Detect which cell encompasses the target text, then output its [X, Y] center coordinate. 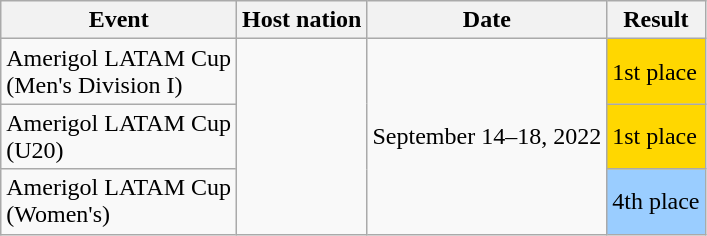
Host nation [302, 20]
Result [656, 20]
Event [119, 20]
September 14–18, 2022 [487, 136]
Amerigol LATAM Cup(Women's) [119, 202]
Amerigol LATAM Cup(U20) [119, 136]
Date [487, 20]
Amerigol LATAM Cup(Men's Division I) [119, 72]
4th place [656, 202]
